Detect which cell encompasses the target text, then output its (x, y) center coordinate. 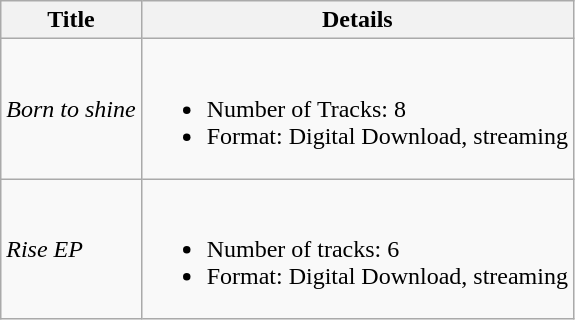
Title (71, 20)
Born to shine (71, 109)
Details (357, 20)
Number of Tracks: 8Format: Digital Download, streaming (357, 109)
Rise EP (71, 249)
Number of tracks: 6Format: Digital Download, streaming (357, 249)
